Find where the given text appears and provide that cell's center as [X, Y] coordinate. 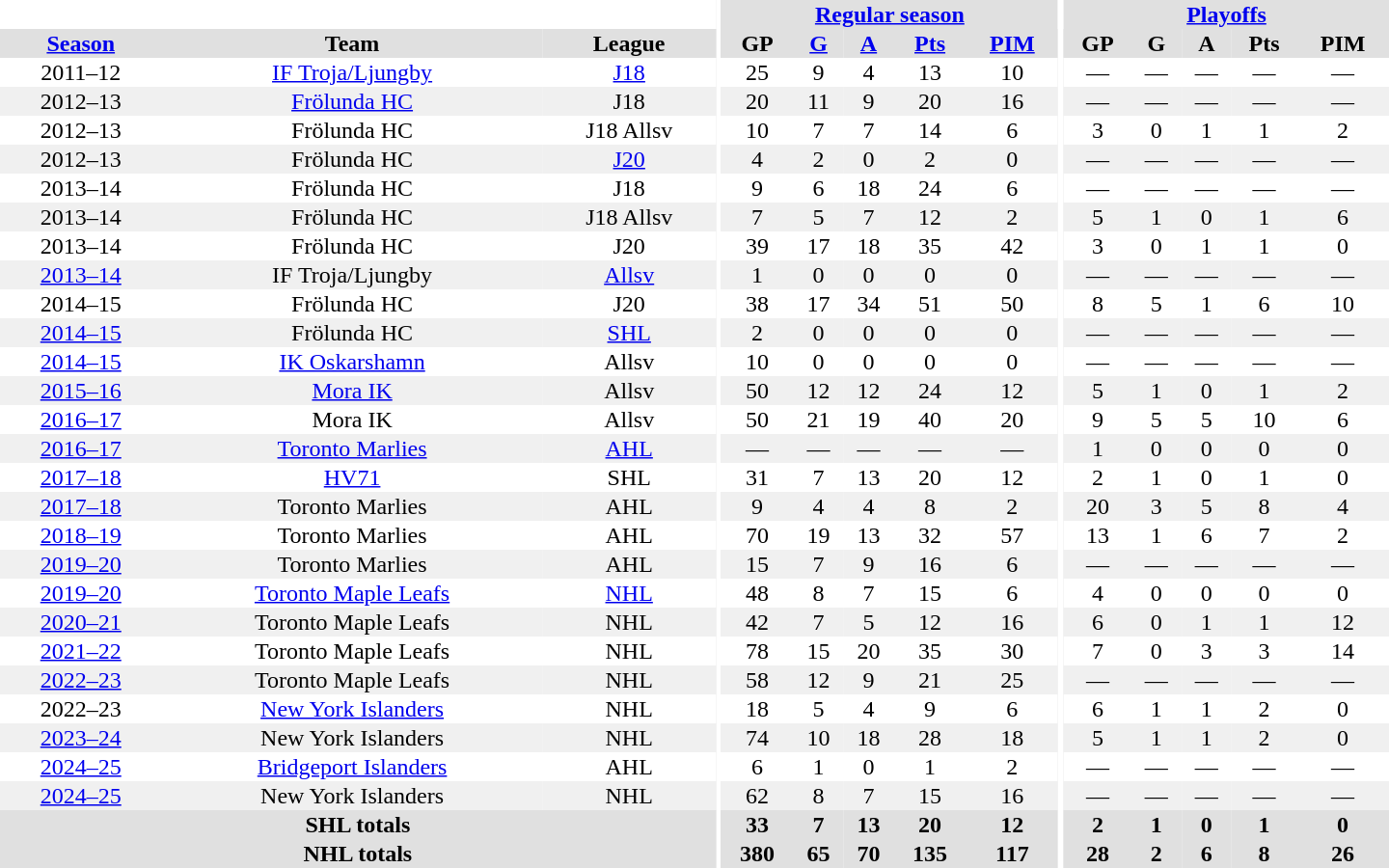
2023–24 [81, 738]
League [629, 43]
Regular season [890, 14]
30 [1013, 651]
33 [758, 825]
51 [930, 304]
65 [819, 854]
Team [351, 43]
58 [758, 680]
2011–12 [81, 72]
34 [869, 304]
380 [758, 854]
32 [930, 535]
117 [1013, 854]
2015–16 [81, 391]
26 [1343, 854]
62 [758, 796]
NHL totals [358, 854]
57 [1013, 535]
Season [81, 43]
11 [819, 101]
2021–22 [81, 651]
78 [758, 651]
2020–21 [81, 622]
135 [930, 854]
39 [758, 246]
Bridgeport Islanders [351, 767]
SHL totals [358, 825]
HV71 [351, 477]
IK Oskarshamn [351, 362]
38 [758, 304]
40 [930, 420]
48 [758, 593]
31 [758, 477]
2018–19 [81, 535]
74 [758, 738]
Playoffs [1227, 14]
